Find where the given text appears and provide that cell's center as (x, y) coordinate. 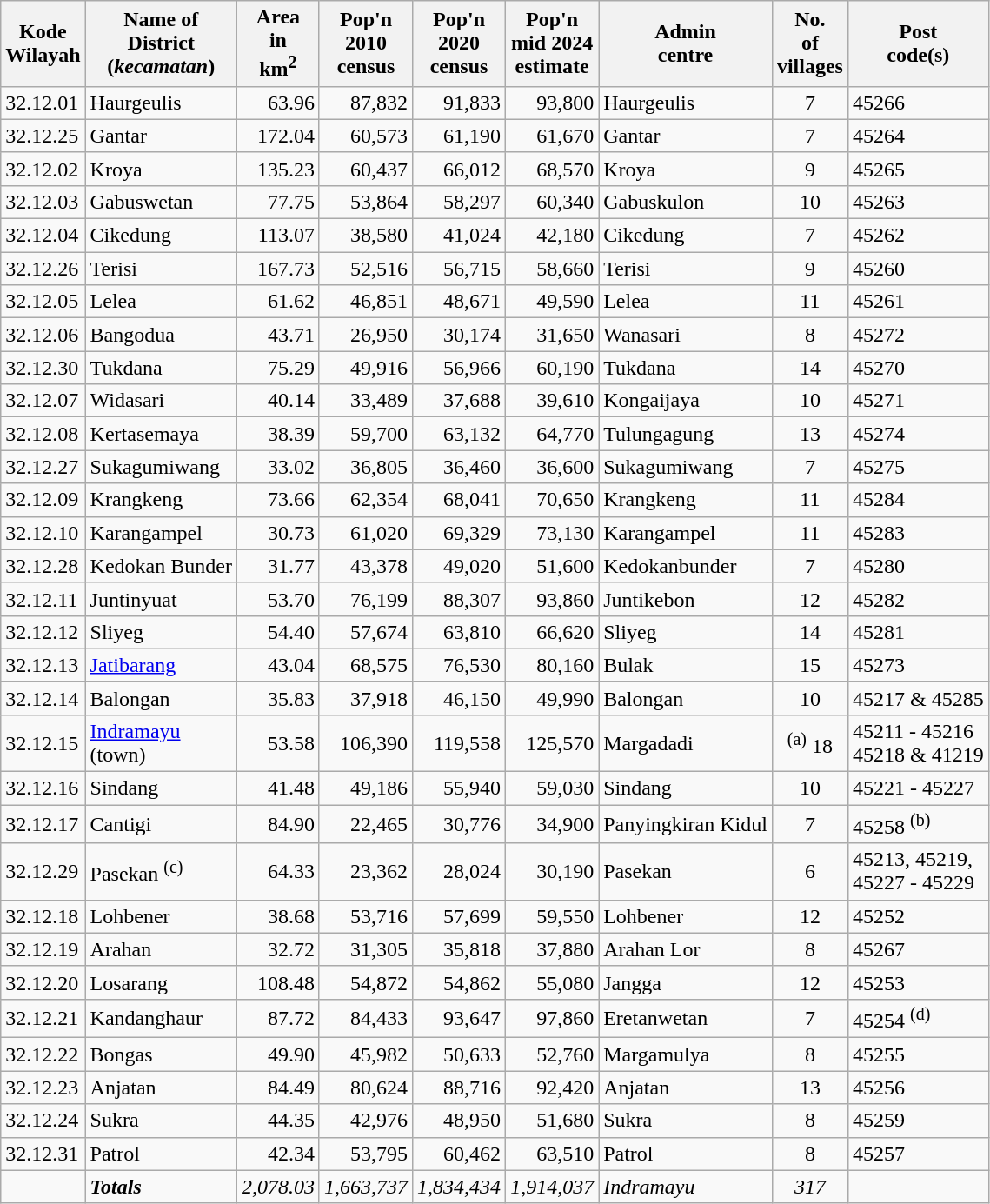
32.12.23 (43, 1088)
32.12.14 (43, 698)
52,760 (553, 1054)
80,624 (365, 1088)
45256 (918, 1088)
45258 (b) (918, 824)
51,680 (553, 1121)
52,516 (365, 269)
48,950 (459, 1121)
73.66 (278, 500)
31.77 (278, 566)
93,800 (553, 103)
Tulungagung (686, 434)
57,699 (459, 916)
32.12.06 (43, 335)
97,860 (553, 1019)
Gabuswetan (161, 202)
32.12.08 (43, 434)
45280 (918, 566)
Indramayu (town) (161, 742)
108.48 (278, 982)
Panyingkiran Kidul (686, 824)
62,354 (365, 500)
45264 (918, 136)
57,674 (365, 632)
69,329 (459, 533)
23,362 (365, 871)
70,650 (553, 500)
60,340 (553, 202)
45284 (918, 500)
45261 (918, 302)
Bongas (161, 1054)
Kandanghaur (161, 1019)
Pop'n 2010census (365, 43)
45283 (918, 533)
45275 (918, 467)
36,460 (459, 467)
1,834,434 (459, 1187)
92,420 (553, 1088)
42,976 (365, 1121)
172.04 (278, 136)
49,020 (459, 566)
53,716 (365, 916)
43.71 (278, 335)
45270 (918, 368)
Admincentre (686, 43)
63,132 (459, 434)
60,573 (365, 136)
58,660 (553, 269)
49,990 (553, 698)
43.04 (278, 665)
32.12.09 (43, 500)
53,864 (365, 202)
56,715 (459, 269)
49,186 (365, 788)
50,633 (459, 1054)
45273 (918, 665)
Arahan (161, 949)
32.12.10 (43, 533)
Bangodua (161, 335)
32.12.30 (43, 368)
53,795 (365, 1154)
63.96 (278, 103)
Wanasari (686, 335)
32.12.25 (43, 136)
32.12.28 (43, 566)
30,190 (553, 871)
51,600 (553, 566)
Widasari (161, 401)
63,510 (553, 1154)
59,700 (365, 434)
32.12.17 (43, 824)
36,805 (365, 467)
64,770 (553, 434)
55,940 (459, 788)
45259 (918, 1121)
45260 (918, 269)
63,810 (459, 632)
32.12.01 (43, 103)
28,024 (459, 871)
30,174 (459, 335)
2,078.03 (278, 1187)
45255 (918, 1054)
15 (810, 665)
46,851 (365, 302)
Kedokanbunder (686, 566)
45271 (918, 401)
6 (810, 871)
Bulak (686, 665)
59,030 (553, 788)
Margamulya (686, 1054)
66,620 (553, 632)
32.12.24 (43, 1121)
32.12.27 (43, 467)
31,650 (553, 335)
113.07 (278, 236)
32.12.15 (43, 742)
26,950 (365, 335)
45267 (918, 949)
41.48 (278, 788)
75.29 (278, 368)
Pop'n 2020census (459, 43)
1,914,037 (553, 1187)
38.68 (278, 916)
49,916 (365, 368)
46,150 (459, 698)
Jatibarang (161, 665)
106,390 (365, 742)
45,982 (365, 1054)
53.70 (278, 599)
42,180 (553, 236)
22,465 (365, 824)
Kode Wilayah (43, 43)
Totals (161, 1187)
45252 (918, 916)
77.75 (278, 202)
54,862 (459, 982)
36,600 (553, 467)
Losarang (161, 982)
45263 (918, 202)
125,570 (553, 742)
Cantigi (161, 824)
93,647 (459, 1019)
39,610 (553, 401)
54.40 (278, 632)
45217 & 45285 (918, 698)
32.12.29 (43, 871)
45211 - 4521645218 & 41219 (918, 742)
35,818 (459, 949)
Juntikebon (686, 599)
32.12.18 (43, 916)
45282 (918, 599)
91,833 (459, 103)
60,190 (553, 368)
32.12.05 (43, 302)
68,575 (365, 665)
30.73 (278, 533)
56,966 (459, 368)
Kongaijaya (686, 401)
73,130 (553, 533)
60,437 (365, 169)
Name ofDistrict (kecamatan) (161, 43)
32.12.13 (43, 665)
Jangga (686, 982)
35.83 (278, 698)
1,663,737 (365, 1187)
32.12.11 (43, 599)
64.33 (278, 871)
Pasekan (686, 871)
40.14 (278, 401)
32.12.31 (43, 1154)
76,530 (459, 665)
45262 (918, 236)
32.12.26 (43, 269)
68,570 (553, 169)
31,305 (365, 949)
66,012 (459, 169)
42.34 (278, 1154)
84,433 (365, 1019)
48,671 (459, 302)
54,872 (365, 982)
76,199 (365, 599)
87,832 (365, 103)
32.12.21 (43, 1019)
Kertasemaya (161, 434)
30,776 (459, 824)
61,190 (459, 136)
Pop'n mid 2024estimate (553, 43)
32.12.07 (43, 401)
317 (810, 1187)
32.12.19 (43, 949)
84.49 (278, 1088)
45272 (918, 335)
58,297 (459, 202)
32.72 (278, 949)
45266 (918, 103)
45253 (918, 982)
32.12.03 (43, 202)
32.12.20 (43, 982)
32.12.04 (43, 236)
41,024 (459, 236)
Area in km2 (278, 43)
Gabuskulon (686, 202)
No.of villages (810, 43)
Pasekan (c) (161, 871)
119,558 (459, 742)
135.23 (278, 169)
88,716 (459, 1088)
45257 (918, 1154)
37,880 (553, 949)
61.62 (278, 302)
45221 - 45227 (918, 788)
(a) 18 (810, 742)
55,080 (553, 982)
43,378 (365, 566)
88,307 (459, 599)
60,462 (459, 1154)
Juntinyuat (161, 599)
45213, 45219,45227 - 45229 (918, 871)
80,160 (553, 665)
37,688 (459, 401)
53.58 (278, 742)
Eretanwetan (686, 1019)
Arahan Lor (686, 949)
59,550 (553, 916)
61,020 (365, 533)
32.12.22 (43, 1054)
84.90 (278, 824)
Postcode(s) (918, 43)
87.72 (278, 1019)
38,580 (365, 236)
45254 (d) (918, 1019)
Margadadi (686, 742)
32.12.12 (43, 632)
37,918 (365, 698)
33,489 (365, 401)
49,590 (553, 302)
32.12.02 (43, 169)
45274 (918, 434)
Indramayu (686, 1187)
167.73 (278, 269)
Kedokan Bunder (161, 566)
93,860 (553, 599)
38.39 (278, 434)
45281 (918, 632)
44.35 (278, 1121)
32.12.16 (43, 788)
34,900 (553, 824)
33.02 (278, 467)
61,670 (553, 136)
49.90 (278, 1054)
45265 (918, 169)
68,041 (459, 500)
